Return the [x, y] coordinate for the center point of the cell that contains the specified text.  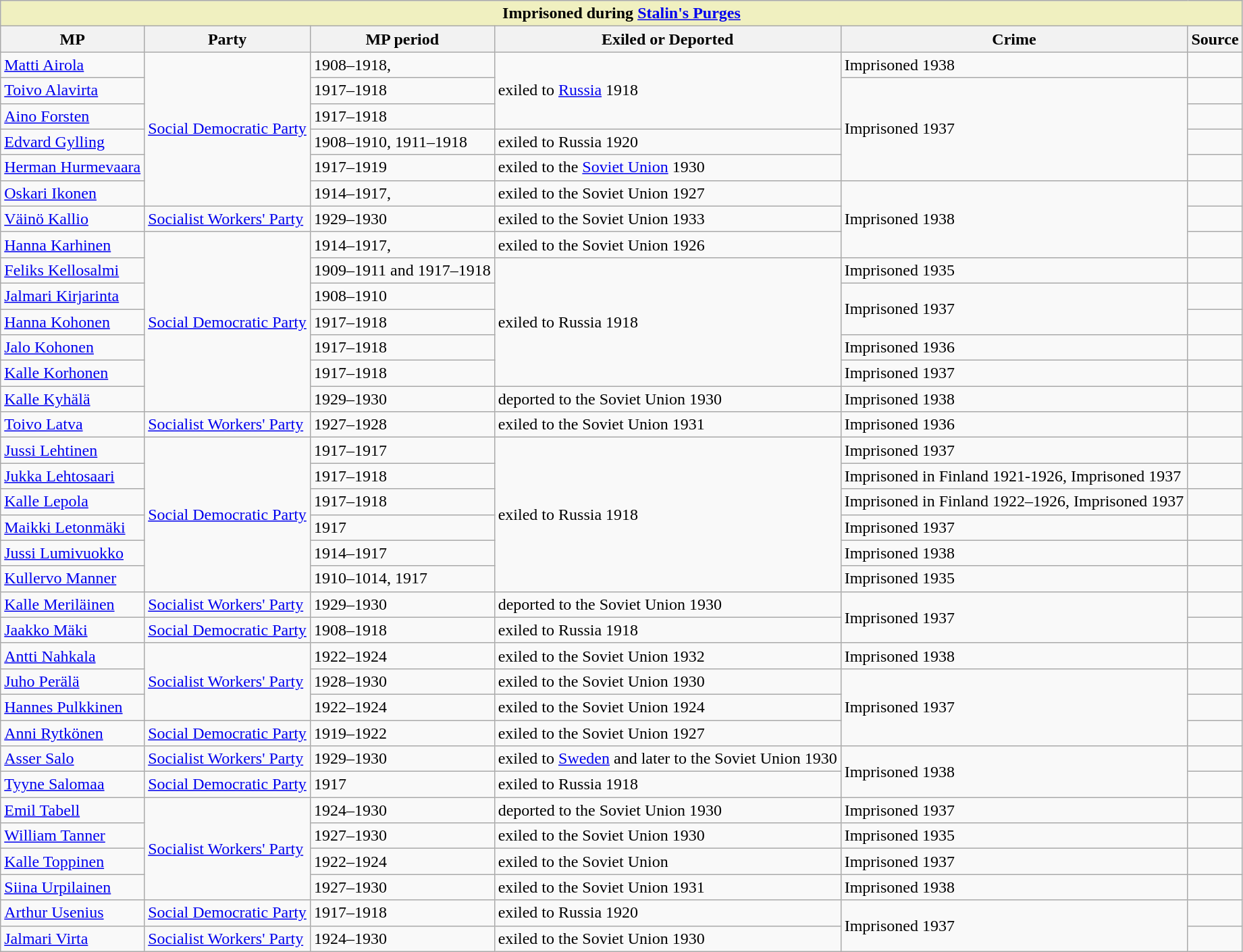
Exiled or Deported [667, 39]
MP [73, 39]
1910–1014, 1917 [402, 579]
Hannes Pulkkinen [73, 707]
Kalle Kyhälä [73, 399]
exiled to the Soviet Union 1926 [667, 244]
Anni Rytkönen [73, 733]
Source [1215, 39]
Kalle Korhonen [73, 373]
1928–1930 [402, 681]
1908–1910, 1911–1918 [402, 142]
Emil Tabell [73, 810]
1908–1918, [402, 65]
Jaakko Mäki [73, 630]
1908–1918 [402, 630]
Jukka Lehtosaari [73, 476]
Imprisoned in Finland 1922–1926, Imprisoned 1937 [1014, 502]
1927–1928 [402, 425]
Asser Salo [73, 759]
Imprisoned in Finland 1921-1926, Imprisoned 1937 [1014, 476]
Maikki Letonmäki [73, 527]
Jalmari Virta [73, 938]
William Tanner [73, 836]
exiled to the Soviet Union 1924 [667, 707]
Kalle Lepola [73, 502]
Jalmari Kirjarinta [73, 296]
Kalle Meriläinen [73, 604]
exiled to Sweden and later to the Soviet Union 1930 [667, 759]
Hanna Karhinen [73, 244]
Hanna Kohonen [73, 322]
Arthur Usenius [73, 913]
Toivo Latva [73, 425]
Tyyne Salomaa [73, 785]
Oskari Ikonen [73, 193]
Party [228, 39]
Aino Forsten [73, 116]
exiled to the Soviet Union 1932 [667, 656]
1914–1917 [402, 553]
1909–1911 and 1917–1918 [402, 270]
1919–1922 [402, 733]
Feliks Kellosalmi [73, 270]
exiled to the Soviet Union [667, 862]
Juho Perälä [73, 681]
1908–1910 [402, 296]
Väinö Kallio [73, 219]
Herman Hurmevaara [73, 167]
Jussi Lumivuokko [73, 553]
Jalo Kohonen [73, 348]
1917–1919 [402, 167]
Toivo Alavirta [73, 90]
Kullervo Manner [73, 579]
Imprisoned during Stalin's Purges [621, 14]
1917–1917 [402, 450]
Jussi Lehtinen [73, 450]
Matti Airola [73, 65]
Crime [1014, 39]
Siina Urpilainen [73, 887]
Antti Nahkala [73, 656]
exiled to the Soviet Union 1933 [667, 219]
Edvard Gylling [73, 142]
Kalle Toppinen [73, 862]
MP period [402, 39]
